Identify which cell holds the provided text, then report its [x, y] central coordinate. 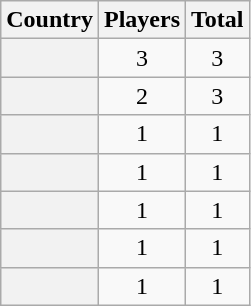
Players [142, 20]
2 [142, 96]
Total [218, 20]
Country [50, 20]
